Output the [X, Y] coordinate of the center of the cell containing the given text.  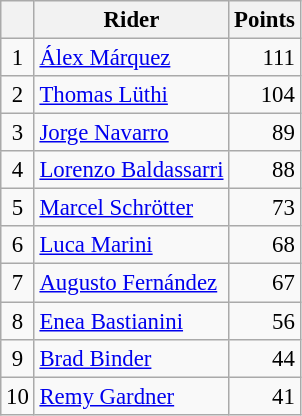
67 [264, 283]
5 [18, 208]
Remy Gardner [132, 396]
73 [264, 208]
Álex Márquez [132, 58]
Lorenzo Baldassarri [132, 170]
Jorge Navarro [132, 133]
Thomas Lüthi [132, 95]
Points [264, 20]
Enea Bastianini [132, 321]
104 [264, 95]
Luca Marini [132, 245]
9 [18, 358]
7 [18, 283]
6 [18, 245]
88 [264, 170]
Brad Binder [132, 358]
4 [18, 170]
Marcel Schrötter [132, 208]
Augusto Fernández [132, 283]
41 [264, 396]
3 [18, 133]
68 [264, 245]
111 [264, 58]
1 [18, 58]
8 [18, 321]
44 [264, 358]
10 [18, 396]
Rider [132, 20]
2 [18, 95]
56 [264, 321]
89 [264, 133]
